Return (x, y) of the center of cell containing provided text 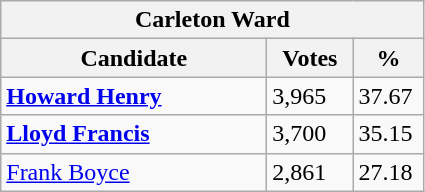
% (388, 58)
Votes (310, 58)
Frank Boyce (134, 172)
Lloyd Francis (134, 134)
37.67 (388, 96)
27.18 (388, 172)
3,700 (310, 134)
35.15 (388, 134)
2,861 (310, 172)
3,965 (310, 96)
Carleton Ward (212, 20)
Candidate (134, 58)
Howard Henry (134, 96)
